Provide the [X, Y] coordinate of the cell's center where the given text is located.  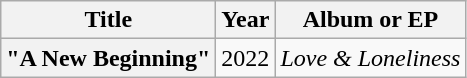
Title [108, 20]
Love & Loneliness [370, 58]
Year [246, 20]
2022 [246, 58]
"A New Beginning" [108, 58]
Album or EP [370, 20]
